Return the [x, y] coordinate for the center point of the cell that contains the specified text.  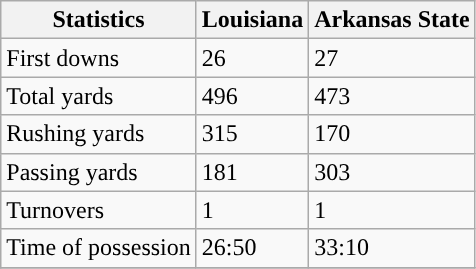
33:10 [392, 248]
26 [252, 58]
Arkansas State [392, 20]
First downs [99, 58]
Time of possession [99, 248]
Rushing yards [99, 134]
170 [392, 134]
27 [392, 58]
303 [392, 172]
473 [392, 96]
Louisiana [252, 20]
26:50 [252, 248]
Turnovers [99, 210]
Statistics [99, 20]
496 [252, 96]
Passing yards [99, 172]
315 [252, 134]
181 [252, 172]
Total yards [99, 96]
